Identify which cell holds the provided text, then report its (x, y) central coordinate. 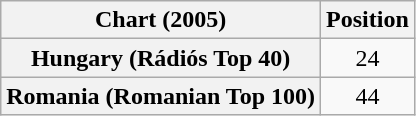
24 (368, 58)
Romania (Romanian Top 100) (161, 96)
44 (368, 96)
Hungary (Rádiós Top 40) (161, 58)
Chart (2005) (161, 20)
Position (368, 20)
